From the cell containing the given text, extract its center point as (x, y) coordinate. 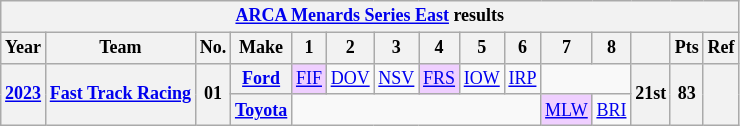
IOW (482, 78)
Team (120, 48)
Make (262, 48)
2 (350, 48)
5 (482, 48)
Pts (686, 48)
2023 (24, 94)
MLW (566, 110)
3 (396, 48)
Ref (721, 48)
Ford (262, 78)
ARCA Menards Series East results (370, 16)
Fast Track Racing (120, 94)
8 (612, 48)
DOV (350, 78)
NSV (396, 78)
IRP (522, 78)
FIF (310, 78)
FRS (440, 78)
4 (440, 48)
Year (24, 48)
No. (212, 48)
83 (686, 94)
21st (651, 94)
BRI (612, 110)
1 (310, 48)
01 (212, 94)
7 (566, 48)
Toyota (262, 110)
6 (522, 48)
